From the cell containing the given text, extract its center point as [X, Y] coordinate. 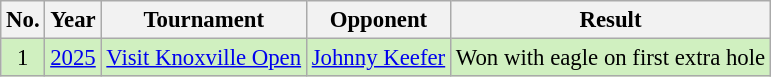
Visit Knoxville Open [204, 58]
No. [23, 20]
Tournament [204, 20]
Opponent [378, 20]
1 [23, 58]
Johnny Keefer [378, 58]
Won with eagle on first extra hole [610, 58]
2025 [73, 58]
Year [73, 20]
Result [610, 20]
